Find where the given text appears and provide that cell's center as [x, y] coordinate. 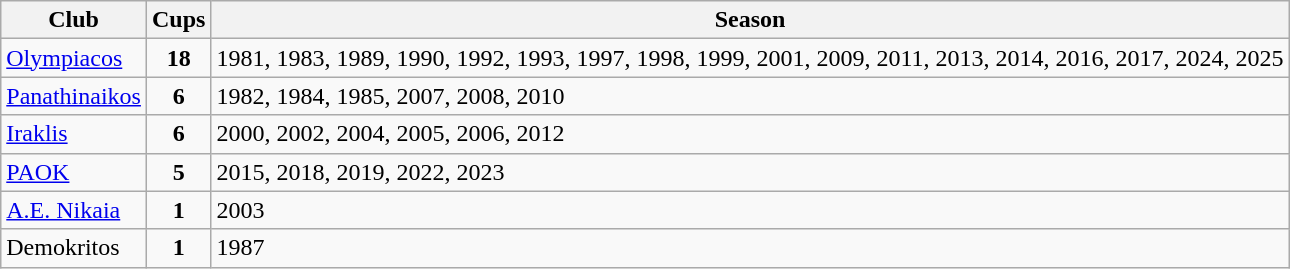
Season [750, 20]
2003 [750, 210]
A.E. Nikaia [74, 210]
5 [178, 172]
1982, 1984, 1985, 2007, 2008, 2010 [750, 96]
Iraklis [74, 134]
2000, 2002, 2004, 2005, 2006, 2012 [750, 134]
Cups [178, 20]
Olympiacos [74, 58]
PAOK [74, 172]
18 [178, 58]
Panathinaikos [74, 96]
Club [74, 20]
2015, 2018, 2019, 2022, 2023 [750, 172]
1981, 1983, 1989, 1990, 1992, 1993, 1997, 1998, 1999, 2001, 2009, 2011, 2013, 2014, 2016, 2017, 2024, 2025 [750, 58]
1987 [750, 248]
Demokritos [74, 248]
